Output the (X, Y) coordinate of the center of the cell containing the given text.  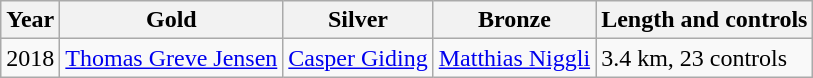
Length and controls (704, 20)
2018 (30, 58)
Silver (358, 20)
Gold (172, 20)
Casper Giding (358, 58)
Bronze (514, 20)
Year (30, 20)
Thomas Greve Jensen (172, 58)
Matthias Niggli (514, 58)
3.4 km, 23 controls (704, 58)
